Locate the cell with the specified text and output its (x, y) center coordinate. 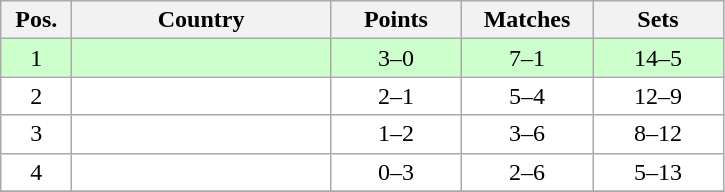
Pos. (36, 20)
3–6 (526, 134)
7–1 (526, 58)
5–13 (658, 172)
2 (36, 96)
8–12 (658, 134)
Points (396, 20)
0–3 (396, 172)
3–0 (396, 58)
Matches (526, 20)
5–4 (526, 96)
1–2 (396, 134)
Country (202, 20)
1 (36, 58)
12–9 (658, 96)
2–1 (396, 96)
2–6 (526, 172)
Sets (658, 20)
4 (36, 172)
14–5 (658, 58)
3 (36, 134)
